Search for the cell housing the specified text and yield its [x, y] center coordinate. 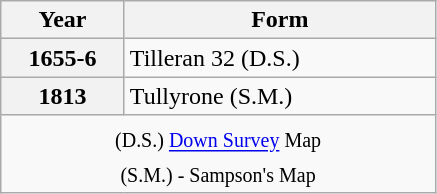
Tullyrone (S.M.) [280, 96]
Year [63, 20]
1813 [63, 96]
(D.S.) Down Survey Map(S.M.) - Sampson's Map [218, 154]
Tilleran 32 (D.S.) [280, 58]
Form [280, 20]
1655-6 [63, 58]
